Provide the (x, y) coordinate of the cell's center where the given text is located.  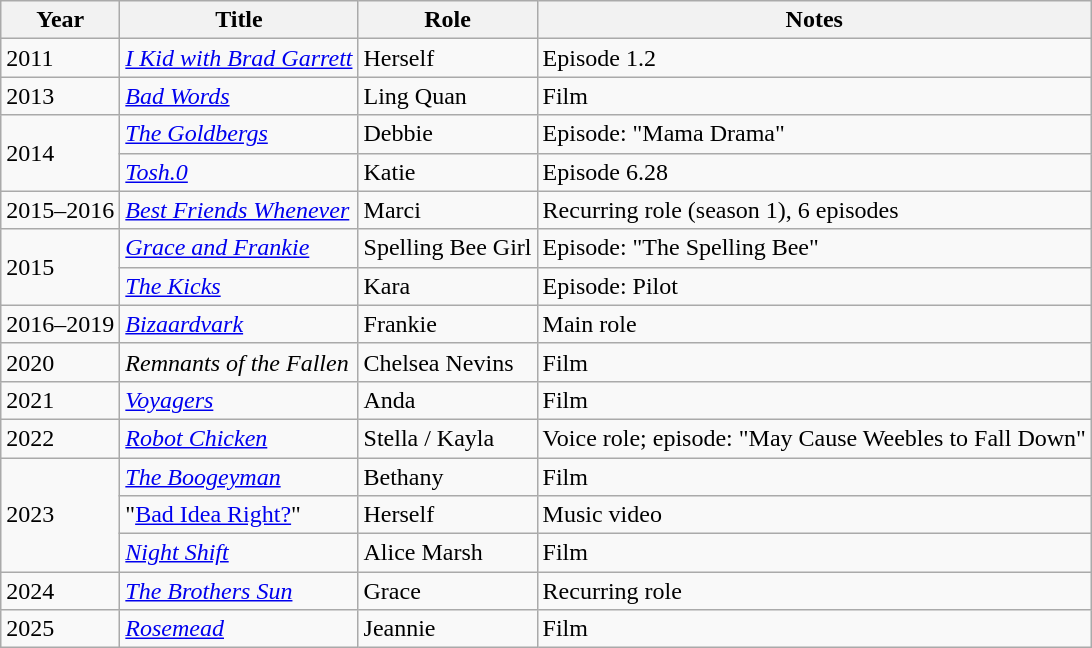
Music video (814, 515)
Grace and Frankie (239, 248)
Recurring role (814, 591)
Bizaardvark (239, 324)
Episode: "The Spelling Bee" (814, 248)
Rosemead (239, 629)
Spelling Bee Girl (448, 248)
Episode 1.2 (814, 58)
Bethany (448, 477)
Marci (448, 210)
The Brothers Sun (239, 591)
2015 (60, 267)
The Boogeyman (239, 477)
Katie (448, 172)
2023 (60, 515)
Voice role; episode: "May Cause Weebles to Fall Down" (814, 438)
I Kid with Brad Garrett (239, 58)
2016–2019 (60, 324)
Jeannie (448, 629)
Anda (448, 400)
Grace (448, 591)
Episode 6.28 (814, 172)
Alice Marsh (448, 553)
Night Shift (239, 553)
2022 (60, 438)
Recurring role (season 1), 6 episodes (814, 210)
2015–2016 (60, 210)
Tosh.0 (239, 172)
Episode: "Mama Drama" (814, 134)
Ling Quan (448, 96)
2024 (60, 591)
Episode: Pilot (814, 286)
Frankie (448, 324)
Robot Chicken (239, 438)
2014 (60, 153)
Notes (814, 20)
2021 (60, 400)
Best Friends Whenever (239, 210)
The Goldbergs (239, 134)
Title (239, 20)
2013 (60, 96)
Voyagers (239, 400)
Kara (448, 286)
2020 (60, 362)
Remnants of the Fallen (239, 362)
Role (448, 20)
2025 (60, 629)
Stella / Kayla (448, 438)
The Kicks (239, 286)
Main role (814, 324)
"Bad Idea Right?" (239, 515)
Chelsea Nevins (448, 362)
Debbie (448, 134)
Bad Words (239, 96)
Year (60, 20)
2011 (60, 58)
